Return [X, Y] of the center of cell containing provided text 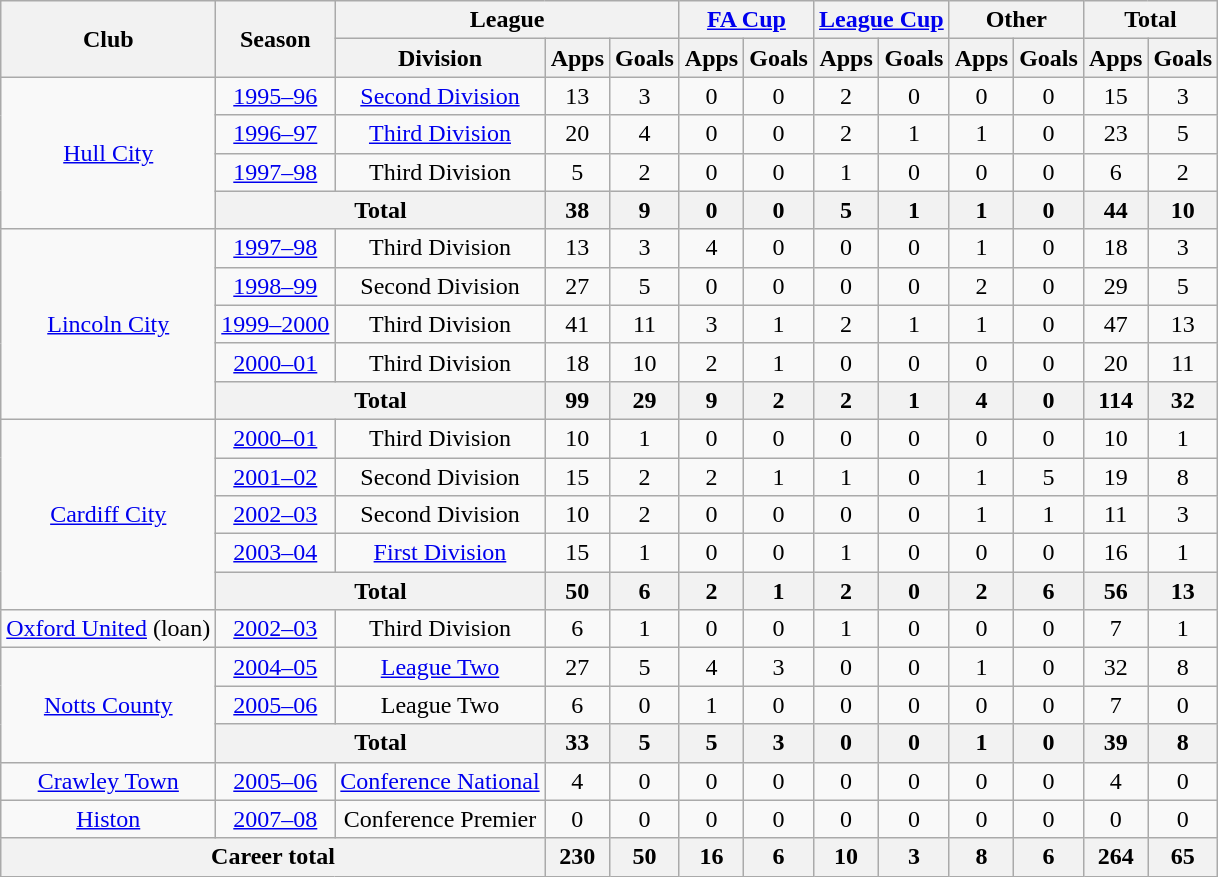
23 [1115, 134]
99 [577, 400]
44 [1115, 210]
2003–04 [276, 553]
65 [1183, 857]
Career total [273, 857]
19 [1115, 477]
33 [577, 743]
League Cup [881, 20]
1996–97 [276, 134]
47 [1115, 324]
2007–08 [276, 819]
First Division [440, 553]
114 [1115, 400]
56 [1115, 591]
Oxford United (loan) [108, 629]
FA Cup [746, 20]
2001–02 [276, 477]
1995–96 [276, 96]
230 [577, 857]
Conference National [440, 781]
Notts County [108, 705]
Cardiff City [108, 514]
Conference Premier [440, 819]
Division [440, 58]
Other [1016, 20]
39 [1115, 743]
Hull City [108, 153]
264 [1115, 857]
Histon [108, 819]
Season [276, 39]
1999–2000 [276, 324]
League [507, 20]
Crawley Town [108, 781]
38 [577, 210]
1998–99 [276, 286]
Club [108, 39]
41 [577, 324]
Lincoln City [108, 324]
2004–05 [276, 667]
